Capture the cell that displays the provided text and extract its [X, Y] central coordinate. 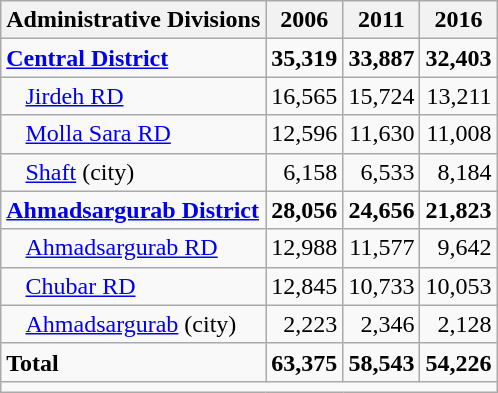
35,319 [304, 58]
58,543 [382, 362]
12,988 [304, 248]
54,226 [458, 362]
2,346 [382, 324]
Shaft (city) [134, 172]
63,375 [304, 362]
Molla Sara RD [134, 134]
2,128 [458, 324]
6,533 [382, 172]
Chubar RD [134, 286]
2,223 [304, 324]
2006 [304, 20]
10,053 [458, 286]
2016 [458, 20]
32,403 [458, 58]
24,656 [382, 210]
Ahmadsargurab District [134, 210]
16,565 [304, 96]
33,887 [382, 58]
28,056 [304, 210]
11,630 [382, 134]
11,577 [382, 248]
13,211 [458, 96]
12,845 [304, 286]
Central District [134, 58]
Jirdeh RD [134, 96]
2011 [382, 20]
9,642 [458, 248]
12,596 [304, 134]
10,733 [382, 286]
Total [134, 362]
6,158 [304, 172]
Ahmadsargurab RD [134, 248]
Ahmadsargurab (city) [134, 324]
11,008 [458, 134]
21,823 [458, 210]
8,184 [458, 172]
Administrative Divisions [134, 20]
15,724 [382, 96]
